Identify which cell holds the provided text, then report its (X, Y) central coordinate. 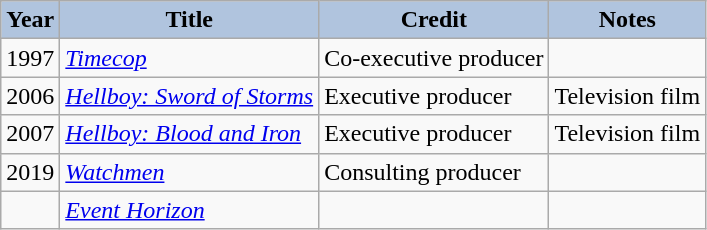
Credit (434, 20)
Co-executive producer (434, 58)
2007 (30, 134)
Hellboy: Sword of Storms (190, 96)
2019 (30, 172)
Event Horizon (190, 210)
2006 (30, 96)
1997 (30, 58)
Hellboy: Blood and Iron (190, 134)
Year (30, 20)
Watchmen (190, 172)
Notes (628, 20)
Timecop (190, 58)
Consulting producer (434, 172)
Title (190, 20)
